Locate the cell with the specified text and output its [X, Y] center coordinate. 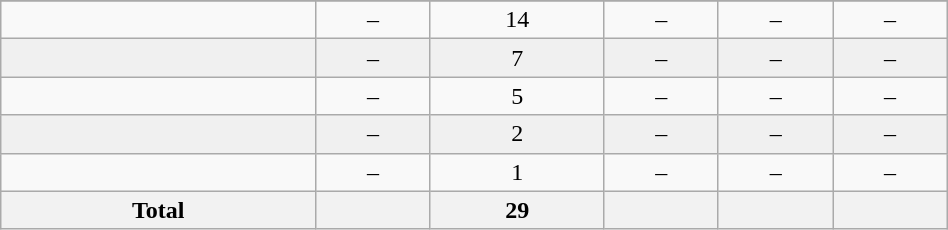
1 [517, 172]
2 [517, 134]
5 [517, 96]
29 [517, 210]
14 [517, 20]
7 [517, 58]
Total [158, 210]
